Capture the cell that displays the provided text and extract its (x, y) central coordinate. 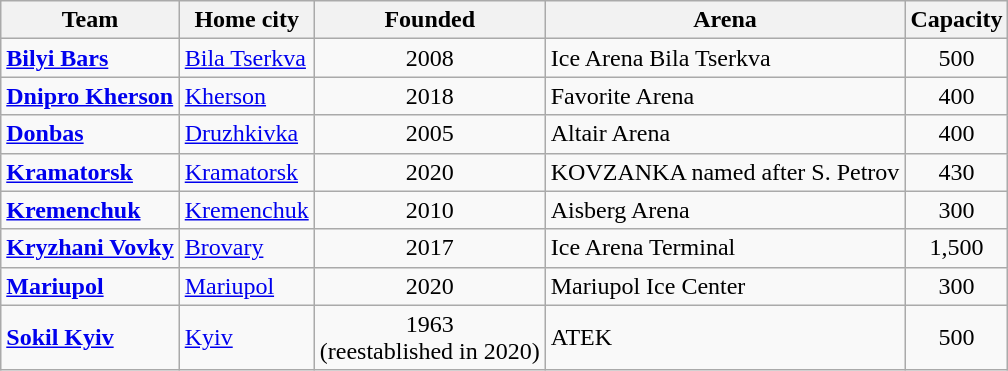
Capacity (956, 20)
Donbas (90, 134)
2005 (430, 134)
ATEK (725, 338)
Bilyi Bars (90, 58)
Sokil Kyiv (90, 338)
Aisberg Arena (725, 210)
Dnipro Kherson (90, 96)
2010 (430, 210)
Kyiv (246, 338)
Team (90, 20)
Mariupol Ice Center (725, 286)
1963(reestablished in 2020) (430, 338)
KOVZANKA named after S. Petrov (725, 172)
Home city (246, 20)
Brovary (246, 248)
Altair Arena (725, 134)
Ice Arena Terminal (725, 248)
Kherson (246, 96)
Arena (725, 20)
Bila Tserkva (246, 58)
2008 (430, 58)
Founded (430, 20)
Favorite Arena (725, 96)
1,500 (956, 248)
430 (956, 172)
Ice Arena Bila Tserkva (725, 58)
Druzhkivka (246, 134)
2018 (430, 96)
Kryzhani Vovky (90, 248)
2017 (430, 248)
